Output the [X, Y] coordinate of the center of the cell containing the given text.  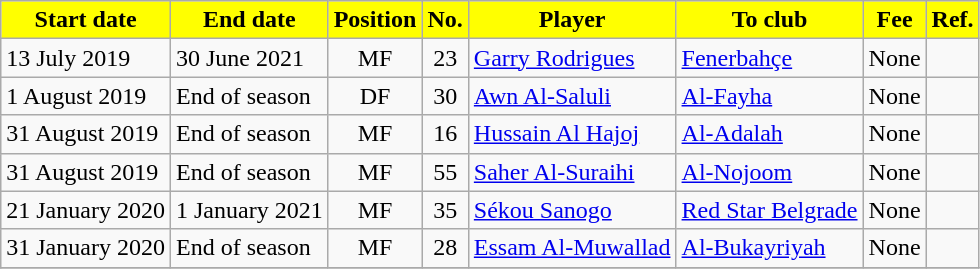
1 January 2021 [249, 210]
Player [572, 20]
Red Star Belgrade [770, 210]
13 July 2019 [86, 58]
Al-Adalah [770, 134]
Fenerbahçe [770, 58]
30 [445, 96]
To club [770, 20]
Awn Al-Saluli [572, 96]
21 January 2020 [86, 210]
Essam Al-Muwallad [572, 248]
Ref. [952, 20]
31 January 2020 [86, 248]
28 [445, 248]
35 [445, 210]
23 [445, 58]
Al-Nojoom [770, 172]
55 [445, 172]
DF [375, 96]
Al-Bukayriyah [770, 248]
Position [375, 20]
Al-Fayha [770, 96]
Fee [894, 20]
No. [445, 20]
16 [445, 134]
Start date [86, 20]
Sékou Sanogo [572, 210]
Hussain Al Hajoj [572, 134]
Saher Al-Suraihi [572, 172]
30 June 2021 [249, 58]
End date [249, 20]
1 August 2019 [86, 96]
Garry Rodrigues [572, 58]
